Return [x, y] of the center of cell containing provided text 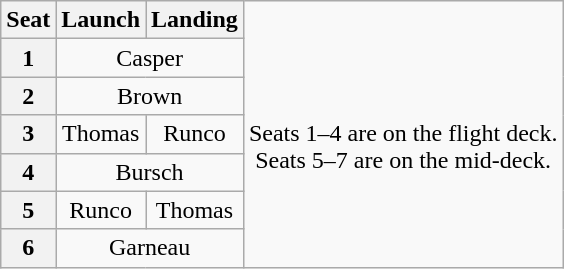
Landing [195, 20]
Bursch [150, 172]
Launch [101, 20]
6 [28, 248]
4 [28, 172]
Seats 1–4 are on the flight deck.Seats 5–7 are on the mid-deck. [403, 134]
Casper [150, 58]
3 [28, 134]
2 [28, 96]
Seat [28, 20]
Garneau [150, 248]
1 [28, 58]
5 [28, 210]
Brown [150, 96]
